Find where the given text appears and provide that cell's center as [x, y] coordinate. 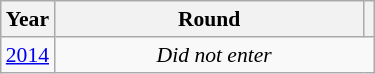
Did not enter [214, 55]
Round [209, 19]
Year [28, 19]
2014 [28, 55]
